Provide the (X, Y) coordinate of the cell's center where the given text is located.  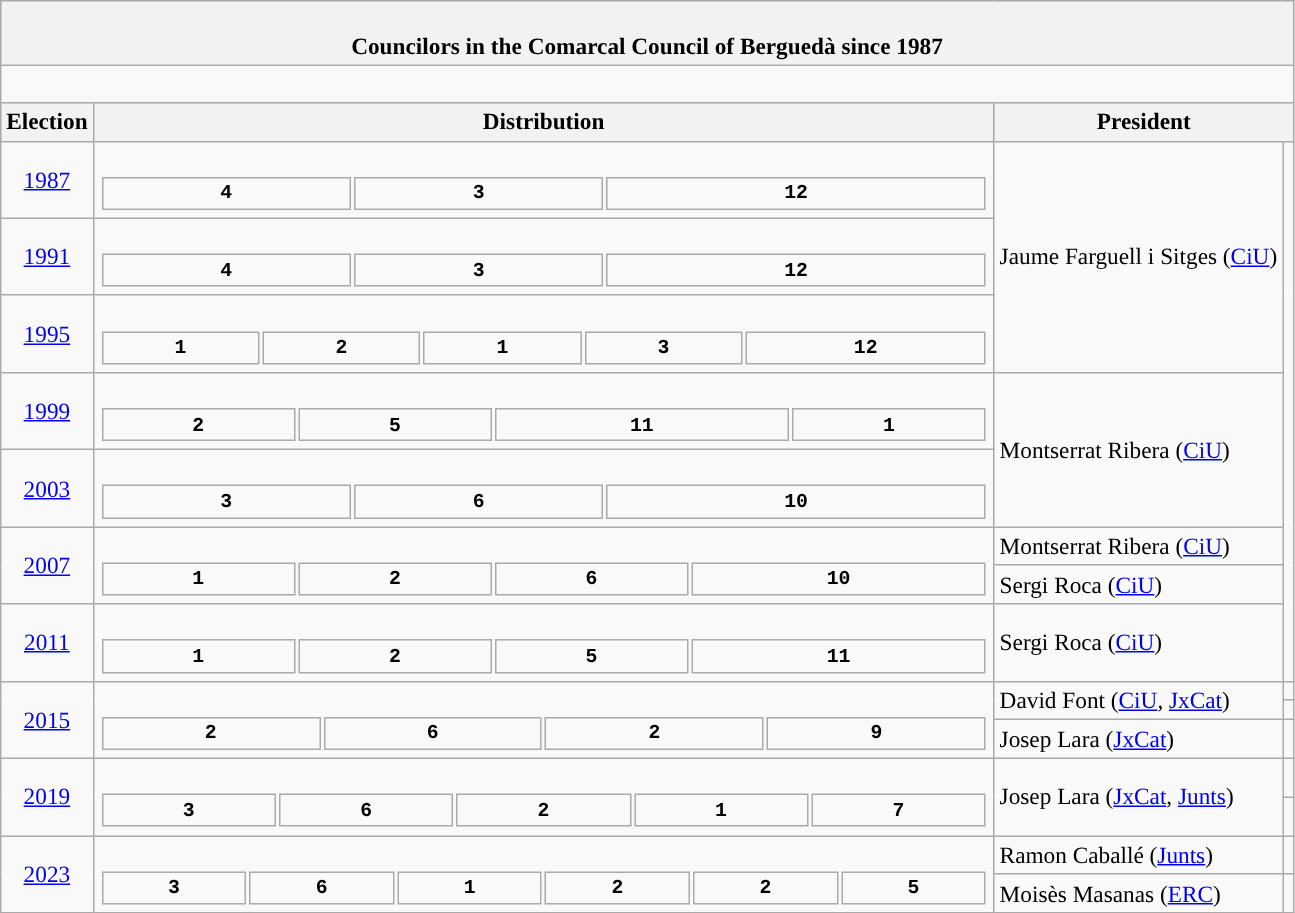
2019 (47, 796)
1991 (47, 256)
David Font (CiU, JxCat) (1138, 700)
2007 (47, 564)
1987 (47, 180)
2003 (47, 488)
Moisès Masanas (ERC) (1138, 894)
2015 (47, 720)
Election (47, 122)
2 6 2 9 (544, 720)
Ramon Caballé (Junts) (1138, 854)
President (1144, 122)
3 6 10 (544, 488)
1995 (47, 334)
2011 (47, 642)
Josep Lara (JxCat) (1138, 738)
7 (898, 810)
1 2 5 11 (544, 642)
Josep Lara (JxCat, Junts) (1138, 796)
1 2 1 3 12 (544, 334)
2023 (47, 874)
Jaume Farguell i Sitges (CiU) (1138, 256)
9 (876, 732)
3 6 2 1 7 (544, 796)
1999 (47, 410)
3 6 1 2 2 5 (544, 874)
2 5 11 1 (544, 410)
Councilors in the Comarcal Council of Berguedà since 1987 (648, 32)
1 2 6 10 (544, 564)
Distribution (544, 122)
